For the text-containing cell, return its midpoint in (X, Y) coordinate format. 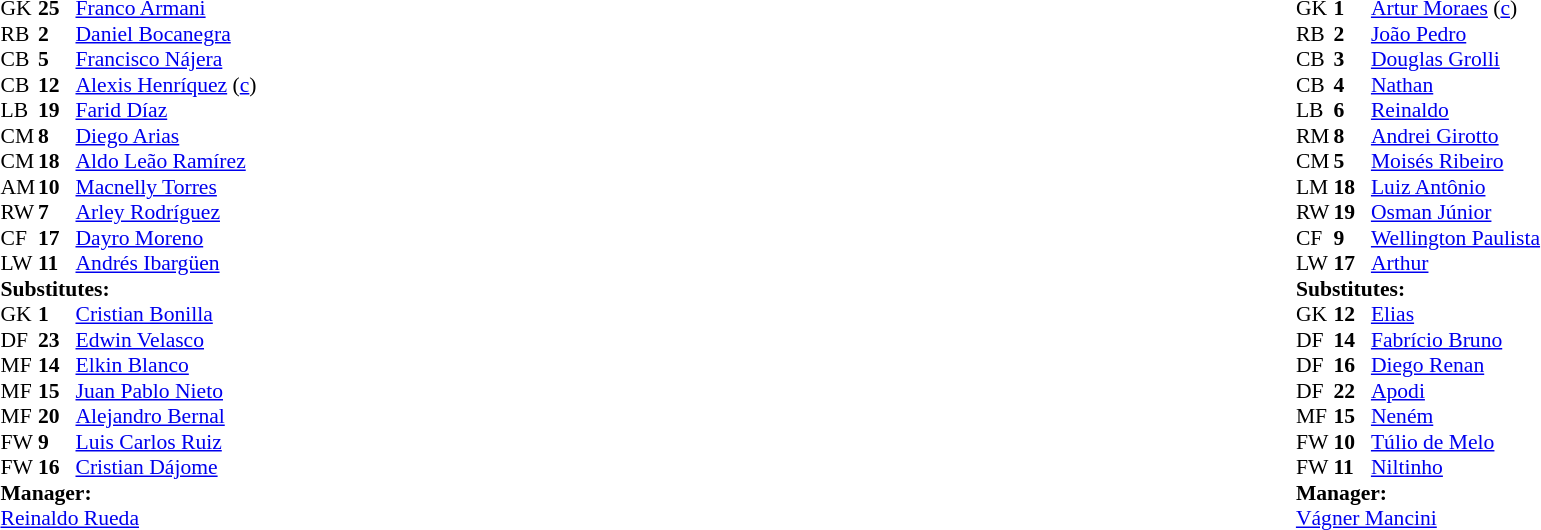
23 (57, 340)
Farid Díaz (166, 111)
Cristian Bonilla (166, 315)
4 (1352, 85)
Fabrício Bruno (1456, 340)
AM (19, 187)
Osman Júnior (1456, 213)
Reinaldo (1456, 111)
Apodi (1456, 391)
7 (57, 213)
1 (57, 315)
Cristian Dájome (166, 467)
Aldo Leão Ramírez (166, 161)
Andrei Girotto (1456, 136)
Elkin Blanco (166, 365)
João Pedro (1456, 34)
Arthur (1456, 263)
RM (1315, 136)
22 (1352, 391)
Túlio de Melo (1456, 442)
Francisco Nájera (166, 59)
Dayro Moreno (166, 238)
20 (57, 417)
Alexis Henríquez (c) (166, 85)
Daniel Bocanegra (166, 34)
Elias (1456, 315)
3 (1352, 59)
Douglas Grolli (1456, 59)
Juan Pablo Nieto (166, 391)
Macnelly Torres (166, 187)
Alejandro Bernal (166, 417)
Moisés Ribeiro (1456, 161)
Diego Renan (1456, 365)
Wellington Paulista (1456, 238)
Andrés Ibargüen (166, 263)
Neném (1456, 417)
Edwin Velasco (166, 340)
Niltinho (1456, 467)
Arley Rodríguez (166, 213)
Luis Carlos Ruiz (166, 442)
Nathan (1456, 85)
6 (1352, 111)
Luiz Antônio (1456, 187)
LM (1315, 187)
Diego Arias (166, 136)
